Capture the cell that displays the provided text and extract its [X, Y] central coordinate. 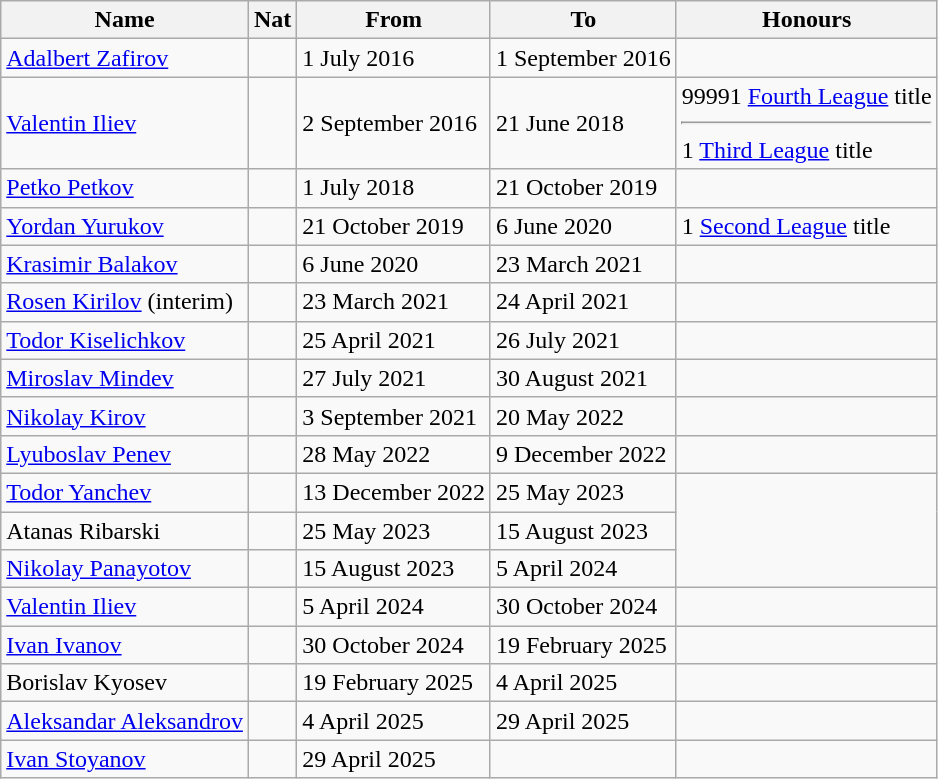
Krasimir Balakov [125, 264]
99991 Fourth League title 1 Third League title [806, 123]
To [583, 20]
30 August 2021 [583, 378]
20 May 2022 [583, 416]
1 July 2018 [394, 188]
Nikolay Kirov [125, 416]
21 June 2018 [583, 123]
Aleksandar Aleksandrov [125, 721]
Lyuboslav Penev [125, 454]
25 April 2021 [394, 340]
13 December 2022 [394, 492]
Yordan Yurukov [125, 226]
3 September 2021 [394, 416]
Petko Petkov [125, 188]
Name [125, 20]
1 September 2016 [583, 58]
9 December 2022 [583, 454]
1 Second League title [806, 226]
26 July 2021 [583, 340]
Honours [806, 20]
Adalbert Zafirov [125, 58]
24 April 2021 [583, 302]
Atanas Ribarski [125, 531]
2 September 2016 [394, 123]
Todor Kiselichkov [125, 340]
Borislav Kyosev [125, 683]
Nikolay Panayotov [125, 569]
1 July 2016 [394, 58]
Rosen Kirilov (interim) [125, 302]
Nat [272, 20]
Miroslav Mindev [125, 378]
27 July 2021 [394, 378]
Ivan Ivanov [125, 645]
From [394, 20]
Todor Yanchev [125, 492]
28 May 2022 [394, 454]
Ivan Stoyanov [125, 759]
